Return [x, y] of the center of cell containing provided text 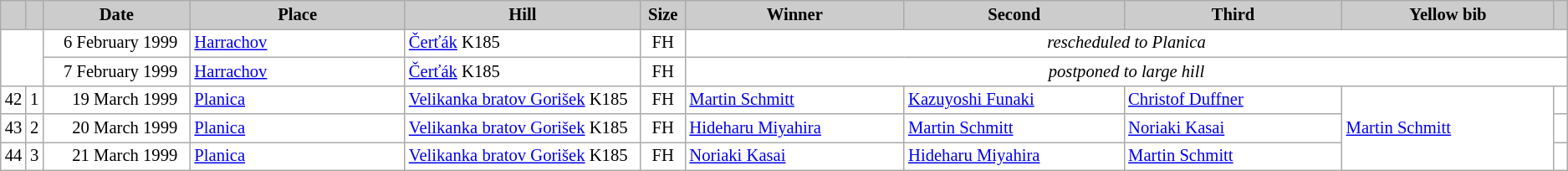
Second [1014, 14]
42 [13, 100]
1 [34, 100]
Date [116, 14]
rescheduled to Planica [1126, 43]
21 March 1999 [116, 156]
20 March 1999 [116, 128]
Hill [523, 14]
6 February 1999 [116, 43]
Size [663, 14]
Yellow bib [1448, 14]
7 February 1999 [116, 71]
Winner [794, 14]
19 March 1999 [116, 100]
postponed to large hill [1126, 71]
Kazuyoshi Funaki [1014, 100]
Christof Duffner [1233, 100]
44 [13, 156]
2 [34, 128]
Place [297, 14]
3 [34, 156]
43 [13, 128]
Third [1233, 14]
